Provide the [x, y] coordinate of the cell's center where the given text is located.  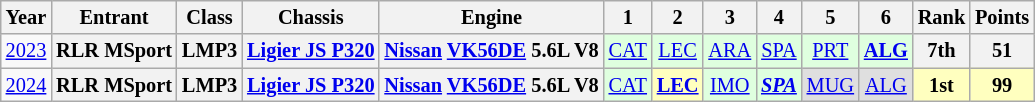
7th [942, 51]
Chassis [310, 17]
1 [628, 17]
51 [1002, 51]
Entrant [114, 17]
Class [210, 17]
Rank [942, 17]
4 [779, 17]
ARA [730, 51]
6 [886, 17]
Year [26, 17]
Engine [491, 17]
99 [1002, 85]
MUG [830, 85]
PRT [830, 51]
2 [678, 17]
3 [730, 17]
5 [830, 17]
IMO [730, 85]
1st [942, 85]
2023 [26, 51]
2024 [26, 85]
Points [1002, 17]
